Detect which cell encompasses the target text, then output its [x, y] center coordinate. 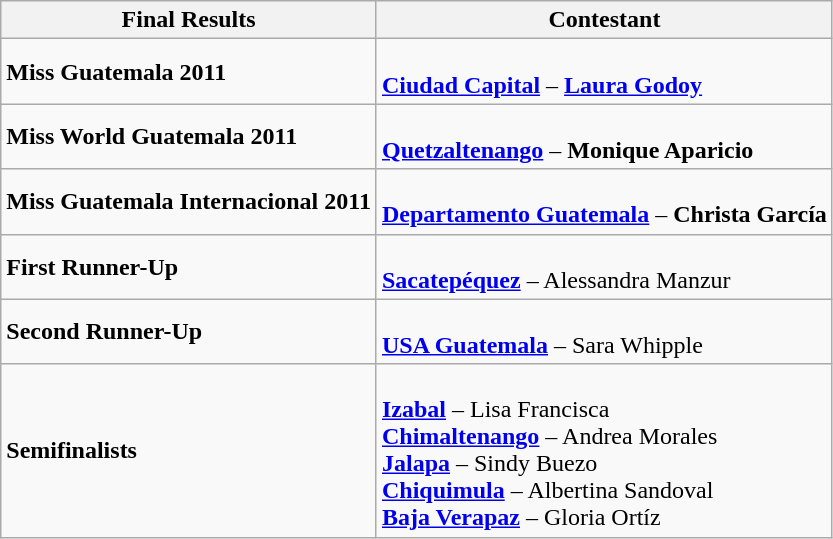
Miss Guatemala 2011 [189, 72]
Quetzaltenango – Monique Aparicio [604, 136]
Miss World Guatemala 2011 [189, 136]
Sacatepéquez – Alessandra Manzur [604, 266]
Izabal – Lisa Francisca Chimaltenango – Andrea Morales Jalapa – Sindy Buezo Chiquimula – Albertina Sandoval Baja Verapaz – Gloria Ortíz [604, 450]
Contestant [604, 20]
Final Results [189, 20]
USA Guatemala – Sara Whipple [604, 332]
Semifinalists [189, 450]
Ciudad Capital – Laura Godoy [604, 72]
Departamento Guatemala – Christa García [604, 202]
Second Runner-Up [189, 332]
First Runner-Up [189, 266]
Miss Guatemala Internacional 2011 [189, 202]
